From the cell containing the given text, extract its center point as (X, Y) coordinate. 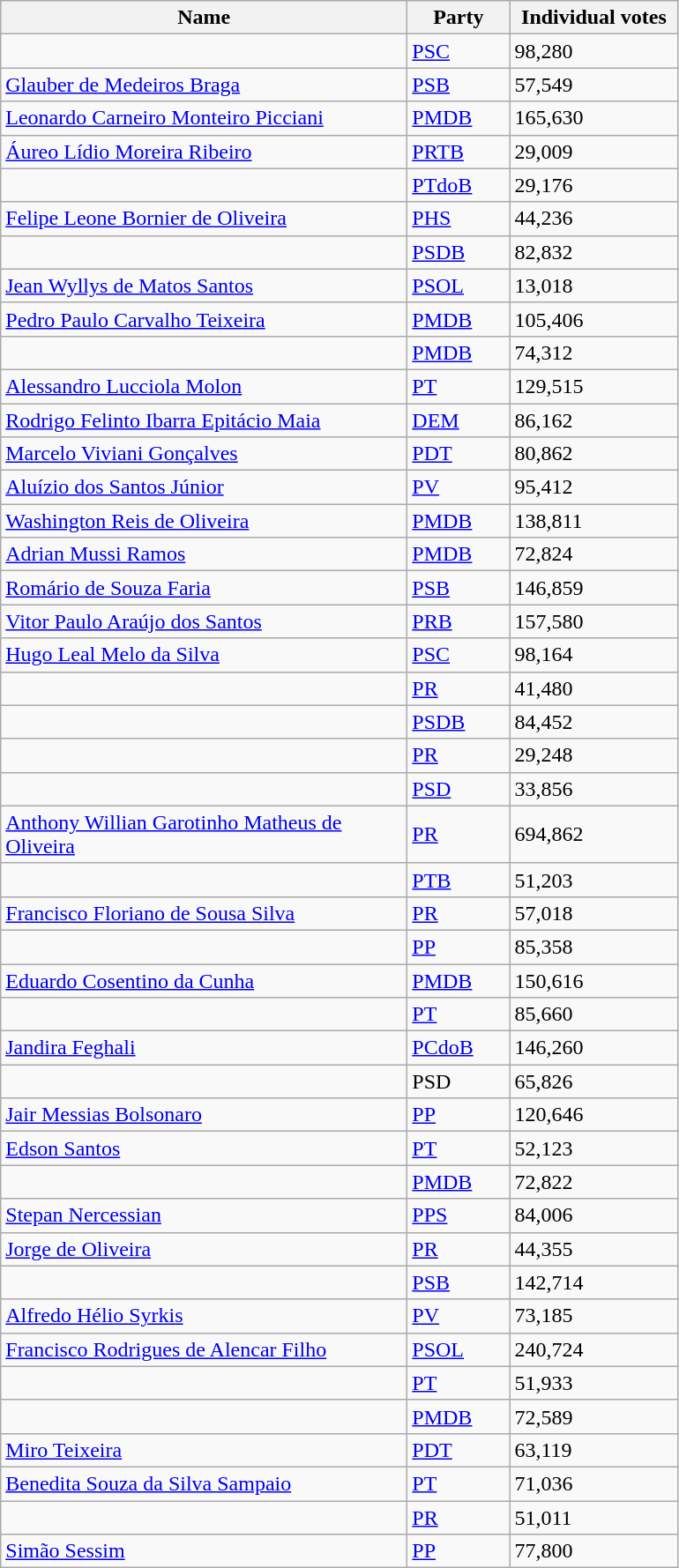
44,355 (594, 1249)
150,616 (594, 981)
72,822 (594, 1182)
Romário de Souza Faria (205, 588)
51,011 (594, 1517)
694,862 (594, 834)
Vitor Paulo Araújo dos Santos (205, 621)
157,580 (594, 621)
51,203 (594, 880)
84,452 (594, 722)
Rodrigo Felinto Ibarra Epitácio Maia (205, 420)
85,358 (594, 947)
Benedita Souza da Silva Sampaio (205, 1483)
Stepan Nercessian (205, 1215)
95,412 (594, 487)
Anthony Willian Garotinho Matheus de Oliveira (205, 834)
Francisco Floriano de Sousa Silva (205, 913)
51,933 (594, 1383)
Adrian Mussi Ramos (205, 554)
82,832 (594, 252)
Jean Wyllys de Matos Santos (205, 286)
PRB (459, 621)
Hugo Leal Melo da Silva (205, 655)
98,280 (594, 51)
Eduardo Cosentino da Cunha (205, 981)
Washington Reis de Oliveira (205, 521)
PRTB (459, 152)
PTB (459, 880)
Jair Messias Bolsonaro (205, 1115)
PPS (459, 1215)
Party (459, 18)
Francisco Rodrigues de Alencar Filho (205, 1349)
129,515 (594, 386)
72,824 (594, 554)
105,406 (594, 319)
44,236 (594, 219)
29,009 (594, 152)
29,176 (594, 185)
80,862 (594, 454)
57,018 (594, 913)
PHS (459, 219)
98,164 (594, 655)
52,123 (594, 1148)
73,185 (594, 1316)
86,162 (594, 420)
DEM (459, 420)
57,549 (594, 85)
146,260 (594, 1048)
74,312 (594, 353)
63,119 (594, 1450)
29,248 (594, 755)
142,714 (594, 1282)
85,660 (594, 1014)
77,800 (594, 1551)
Felipe Leone Bornier de Oliveira (205, 219)
165,630 (594, 118)
138,811 (594, 521)
Name (205, 18)
84,006 (594, 1215)
72,589 (594, 1416)
Simão Sessim (205, 1551)
PTdoB (459, 185)
PCdoB (459, 1048)
Alfredo Hélio Syrkis (205, 1316)
Jorge de Oliveira (205, 1249)
Alessandro Lucciola Molon (205, 386)
Leonardo Carneiro Monteiro Picciani (205, 118)
Individual votes (594, 18)
Áureo Lídio Moreira Ribeiro (205, 152)
Marcelo Viviani Gonçalves (205, 454)
Aluízio dos Santos Júnior (205, 487)
65,826 (594, 1081)
240,724 (594, 1349)
71,036 (594, 1483)
120,646 (594, 1115)
41,480 (594, 688)
146,859 (594, 588)
Pedro Paulo Carvalho Teixeira (205, 319)
Edson Santos (205, 1148)
Miro Teixeira (205, 1450)
13,018 (594, 286)
Glauber de Medeiros Braga (205, 85)
Jandira Feghali (205, 1048)
33,856 (594, 789)
